Return the (X, Y) coordinate for the center point of the cell that contains the specified text.  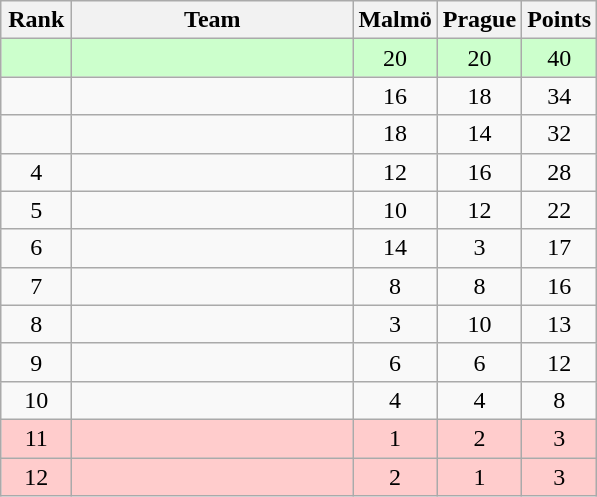
17 (560, 248)
13 (560, 324)
Points (560, 20)
28 (560, 172)
22 (560, 210)
9 (36, 362)
5 (36, 210)
34 (560, 96)
Rank (36, 20)
11 (36, 438)
32 (560, 134)
7 (36, 286)
40 (560, 58)
Prague (479, 20)
Team (212, 20)
Malmö (395, 20)
